Extract the (X, Y) coordinate from the center of the cell holding the provided text.  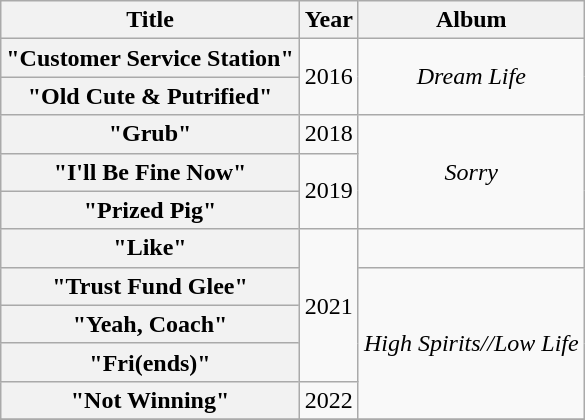
Sorry (471, 172)
"Customer Service Station" (150, 58)
"Like" (150, 248)
Year (328, 20)
"Grub" (150, 134)
2022 (328, 400)
Dream Life (471, 77)
2019 (328, 191)
2016 (328, 77)
High Spirits//Low Life (471, 343)
Title (150, 20)
2021 (328, 305)
"Not Winning" (150, 400)
Album (471, 20)
"I'll Be Fine Now" (150, 172)
2018 (328, 134)
"Old Cute & Putrified" (150, 96)
"Prized Pig" (150, 210)
"Fri(ends)" (150, 362)
"Yeah, Coach" (150, 324)
"Trust Fund Glee" (150, 286)
